Pinpoint the cell where the given text exists, returning its [X, Y] midpoint coordinate. 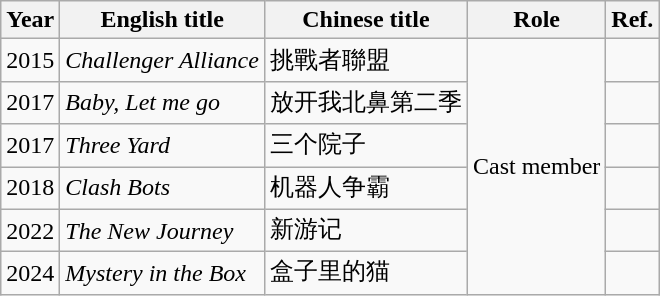
挑戰者聯盟 [366, 60]
Mystery in the Box [162, 274]
Clash Bots [162, 188]
机器人争霸 [366, 188]
2022 [30, 230]
放开我北鼻第二季 [366, 102]
Three Yard [162, 146]
Baby, Let me go [162, 102]
2015 [30, 60]
Role [536, 20]
Ref. [632, 20]
新游记 [366, 230]
三个院子 [366, 146]
Chinese title [366, 20]
盒子里的猫 [366, 274]
2024 [30, 274]
Cast member [536, 166]
2018 [30, 188]
English title [162, 20]
The New Journey [162, 230]
Challenger Alliance [162, 60]
Year [30, 20]
